Detect which cell encompasses the target text, then output its [x, y] center coordinate. 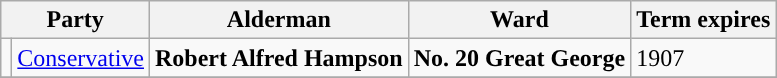
Party [76, 20]
Conservative [81, 58]
1907 [704, 58]
Robert Alfred Hampson [280, 58]
Term expires [704, 20]
Ward [520, 20]
No. 20 Great George [520, 58]
Alderman [280, 20]
